Provide the [x, y] coordinate of the cell's center where the given text is located.  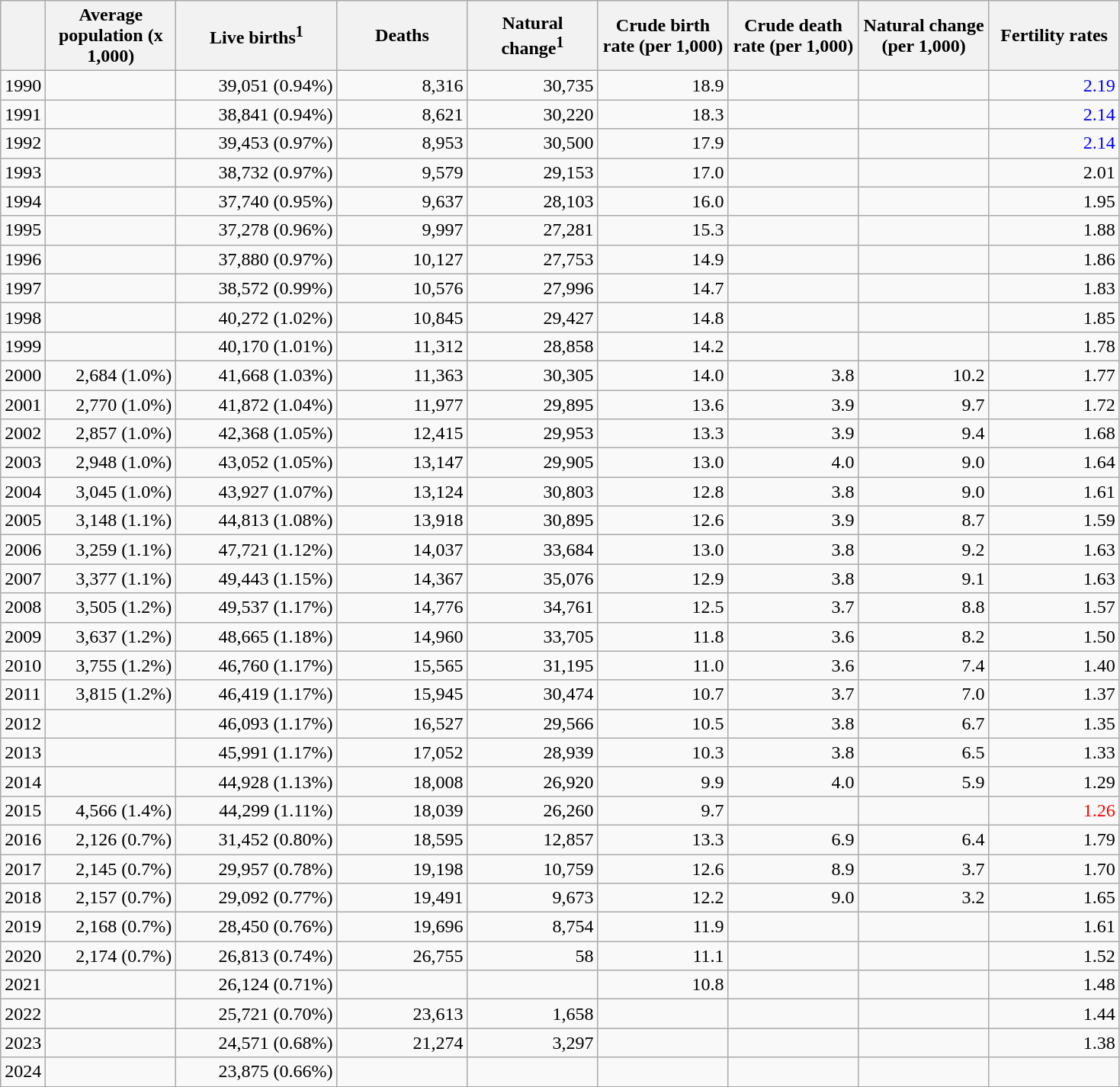
2,684 (1.0%) [111, 375]
17,052 [403, 752]
2003 [23, 463]
10.7 [663, 694]
2021 [23, 985]
1.48 [1054, 985]
1.78 [1054, 346]
6.9 [793, 839]
28,103 [532, 201]
6.5 [924, 752]
44,813 (1.08%) [256, 521]
29,427 [532, 317]
8.2 [924, 636]
42,368 (1.05%) [256, 434]
41,668 (1.03%) [256, 375]
9,637 [403, 201]
58 [532, 956]
14,037 [403, 550]
18,008 [403, 781]
2,145 (0.7%) [111, 868]
40,272 (1.02%) [256, 317]
33,684 [532, 550]
1.64 [1054, 463]
49,537 (1.17%) [256, 608]
14,367 [403, 579]
30,735 [532, 85]
1992 [23, 143]
30,803 [532, 492]
2012 [23, 723]
10.2 [924, 375]
39,453 (0.97%) [256, 143]
29,153 [532, 172]
29,953 [532, 434]
31,452 (0.80%) [256, 839]
1.68 [1054, 434]
2019 [23, 927]
2,126 (0.7%) [111, 839]
17.9 [663, 143]
2006 [23, 550]
10,759 [532, 868]
2014 [23, 781]
28,450 (0.76%) [256, 927]
Average population (x 1,000) [111, 36]
1997 [23, 288]
1996 [23, 259]
26,260 [532, 810]
29,905 [532, 463]
27,996 [532, 288]
10,576 [403, 288]
2,948 (1.0%) [111, 463]
30,895 [532, 521]
2,157 (0.7%) [111, 898]
5.9 [924, 781]
3,815 (1.2%) [111, 694]
44,928 (1.13%) [256, 781]
2018 [23, 898]
35,076 [532, 579]
47,721 (1.12%) [256, 550]
1.65 [1054, 898]
11.0 [663, 665]
8.9 [793, 868]
40,170 (1.01%) [256, 346]
18,595 [403, 839]
18.9 [663, 85]
34,761 [532, 608]
1.57 [1054, 608]
18.3 [663, 114]
17.0 [663, 172]
48,665 (1.18%) [256, 636]
38,732 (0.97%) [256, 172]
1.83 [1054, 288]
9.4 [924, 434]
1.88 [1054, 230]
2007 [23, 579]
1.85 [1054, 317]
12.2 [663, 898]
3,637 (1.2%) [111, 636]
12,415 [403, 434]
9.1 [924, 579]
30,220 [532, 114]
41,872 (1.04%) [256, 405]
1.33 [1054, 752]
1991 [23, 114]
2004 [23, 492]
2020 [23, 956]
Deaths [403, 36]
9,579 [403, 172]
1998 [23, 317]
3,297 [532, 1043]
29,092 (0.77%) [256, 898]
30,500 [532, 143]
16.0 [663, 201]
2022 [23, 1014]
15.3 [663, 230]
10.3 [663, 752]
23,613 [403, 1014]
14.7 [663, 288]
2008 [23, 608]
19,491 [403, 898]
43,927 (1.07%) [256, 492]
31,195 [532, 665]
46,419 (1.17%) [256, 694]
Fertility rates [1054, 36]
13,124 [403, 492]
12.9 [663, 579]
1995 [23, 230]
2009 [23, 636]
37,740 (0.95%) [256, 201]
2,174 (0.7%) [111, 956]
11,363 [403, 375]
29,957 (0.78%) [256, 868]
43,052 (1.05%) [256, 463]
9.9 [663, 781]
2.19 [1054, 85]
28,858 [532, 346]
24,571 (0.68%) [256, 1043]
2005 [23, 521]
21,274 [403, 1043]
25,721 (0.70%) [256, 1014]
3,377 (1.1%) [111, 579]
14.0 [663, 375]
Crude birth rate (per 1,000) [663, 36]
27,281 [532, 230]
2017 [23, 868]
13.6 [663, 405]
23,875 (0.66%) [256, 1072]
8,621 [403, 114]
26,813 (0.74%) [256, 956]
1.44 [1054, 1014]
2,168 (0.7%) [111, 927]
2,857 (1.0%) [111, 434]
2010 [23, 665]
Natural change1 [532, 36]
38,572 (0.99%) [256, 288]
10,845 [403, 317]
13,918 [403, 521]
46,093 (1.17%) [256, 723]
8,953 [403, 143]
2016 [23, 839]
1.86 [1054, 259]
2015 [23, 810]
8,754 [532, 927]
13,147 [403, 463]
1.35 [1054, 723]
1.70 [1054, 868]
9,673 [532, 898]
39,051 (0.94%) [256, 85]
1.79 [1054, 839]
10.5 [663, 723]
16,527 [403, 723]
19,696 [403, 927]
1.52 [1054, 956]
26,755 [403, 956]
29,566 [532, 723]
11.8 [663, 636]
44,299 (1.11%) [256, 810]
2001 [23, 405]
2024 [23, 1072]
8.7 [924, 521]
8.8 [924, 608]
1.37 [1054, 694]
3,148 (1.1%) [111, 521]
45,991 (1.17%) [256, 752]
37,880 (0.97%) [256, 259]
6.7 [924, 723]
11,977 [403, 405]
1.29 [1054, 781]
2,770 (1.0%) [111, 405]
1.26 [1054, 810]
30,474 [532, 694]
1.72 [1054, 405]
10.8 [663, 985]
12.5 [663, 608]
46,760 (1.17%) [256, 665]
3,045 (1.0%) [111, 492]
1.77 [1054, 375]
49,443 (1.15%) [256, 579]
15,565 [403, 665]
26,124 (0.71%) [256, 985]
18,039 [403, 810]
3,505 (1.2%) [111, 608]
30,305 [532, 375]
33,705 [532, 636]
1.38 [1054, 1043]
28,939 [532, 752]
1990 [23, 85]
6.4 [924, 839]
9.2 [924, 550]
14.8 [663, 317]
1999 [23, 346]
26,920 [532, 781]
1,658 [532, 1014]
8,316 [403, 85]
Natural change (per 1,000) [924, 36]
9,997 [403, 230]
Live births1 [256, 36]
37,278 (0.96%) [256, 230]
7.4 [924, 665]
7.0 [924, 694]
10,127 [403, 259]
2.01 [1054, 172]
3,755 (1.2%) [111, 665]
Crude death rate (per 1,000) [793, 36]
12.8 [663, 492]
1994 [23, 201]
3,259 (1.1%) [111, 550]
14.9 [663, 259]
29,895 [532, 405]
14,776 [403, 608]
4,566 (1.4%) [111, 810]
1.40 [1054, 665]
1.59 [1054, 521]
14,960 [403, 636]
2023 [23, 1043]
2000 [23, 375]
1993 [23, 172]
11.1 [663, 956]
1.95 [1054, 201]
38,841 (0.94%) [256, 114]
2002 [23, 434]
15,945 [403, 694]
3.2 [924, 898]
27,753 [532, 259]
2013 [23, 752]
14.2 [663, 346]
2011 [23, 694]
1.50 [1054, 636]
11,312 [403, 346]
12,857 [532, 839]
11.9 [663, 927]
19,198 [403, 868]
